Output the [x, y] coordinate of the center of the cell containing the given text.  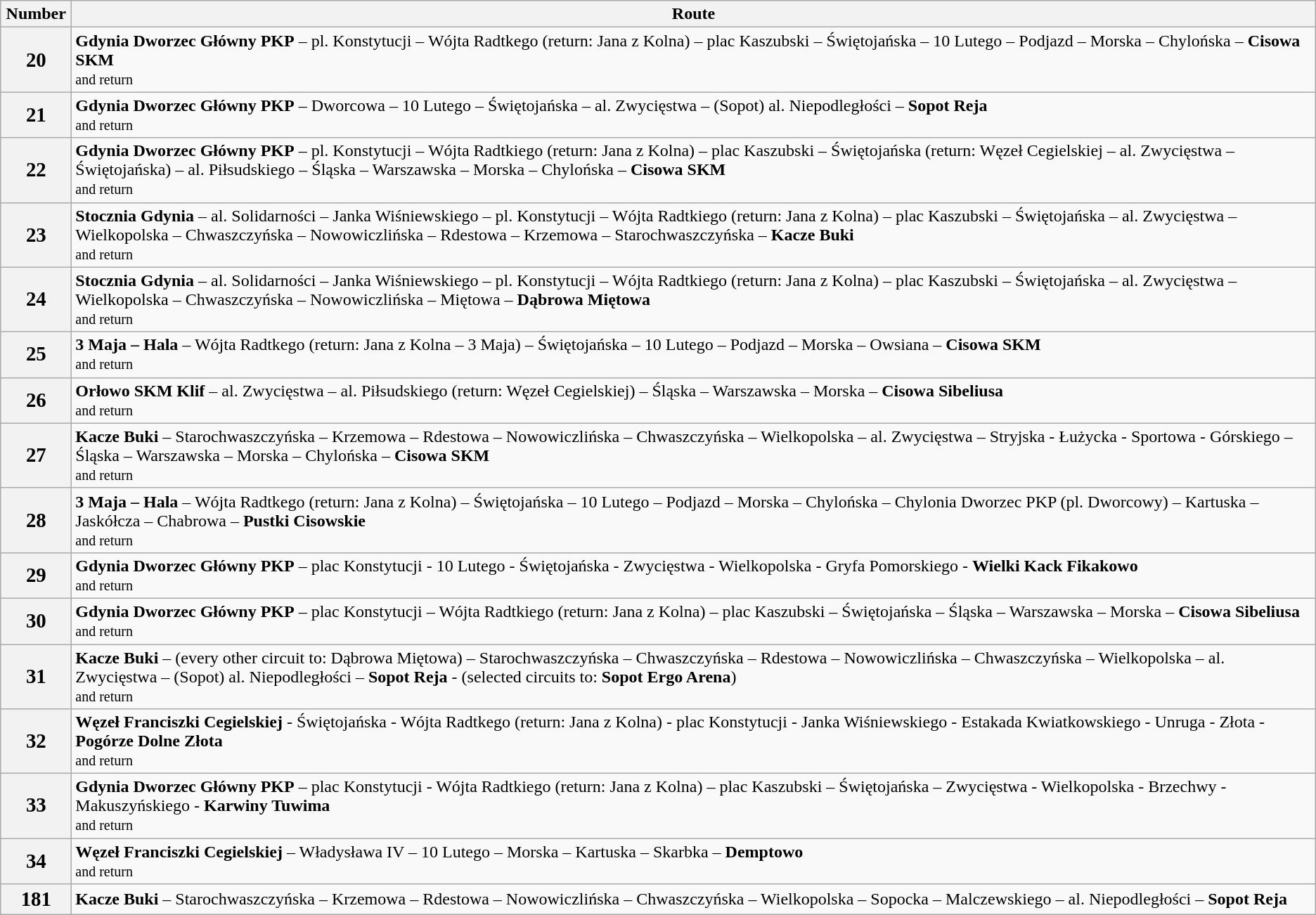
32 [37, 741]
34 [37, 862]
Gdynia Dworzec Główny PKP – Dworcowa – 10 Lutego – Świętojańska – al. Zwycięstwa – (Sopot) al. Niepodległości – Sopot Rejaand return [693, 115]
30 [37, 621]
27 [37, 455]
33 [37, 806]
21 [37, 115]
Węzeł Franciszki Cegielskiej – Władysława IV – 10 Lutego – Morska – Kartuska – Skarbka – Demptowoand return [693, 862]
3 Maja – Hala – Wójta Radtkego (return: Jana z Kolna – 3 Maja) – Świętojańska – 10 Lutego – Podjazd – Morska – Owsiana – Cisowa SKMand return [693, 354]
181 [37, 900]
25 [37, 354]
Number [37, 14]
22 [37, 170]
28 [37, 520]
24 [37, 299]
Orłowo SKM Klif – al. Zwycięstwa – al. Piłsudskiego (return: Węzeł Cegielskiej) – Śląska – Warszawska – Morska – Cisowa Sibeliusaand return [693, 401]
23 [37, 235]
20 [37, 60]
31 [37, 676]
29 [37, 575]
Route [693, 14]
26 [37, 401]
